Detect which cell encompasses the target text, then output its (X, Y) center coordinate. 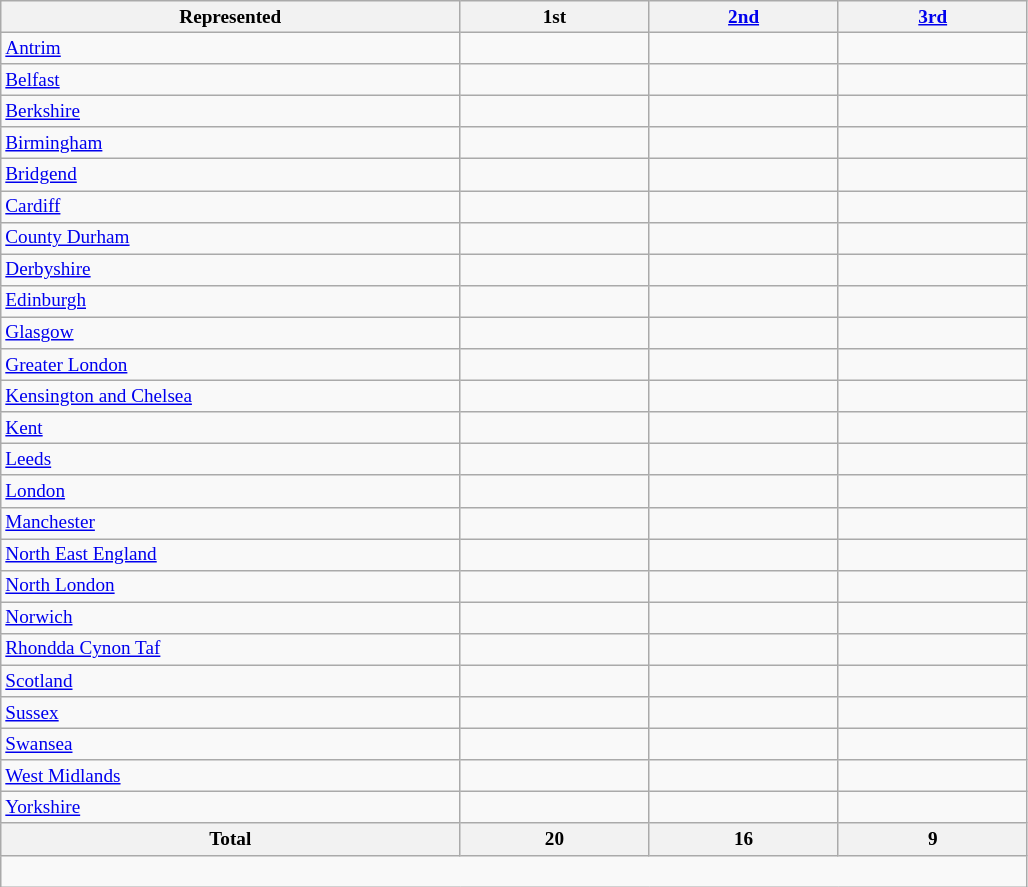
North East England (230, 554)
Antrim (230, 48)
9 (932, 839)
Birmingham (230, 143)
Sussex (230, 713)
Bridgend (230, 175)
Total (230, 839)
Leeds (230, 460)
3rd (932, 17)
Greater London (230, 365)
Norwich (230, 618)
Edinburgh (230, 301)
Belfast (230, 80)
County Durham (230, 238)
16 (744, 839)
North London (230, 586)
Kensington and Chelsea (230, 396)
Glasgow (230, 333)
2nd (744, 17)
Rhondda Cynon Taf (230, 649)
Cardiff (230, 206)
Derbyshire (230, 270)
Kent (230, 428)
Scotland (230, 681)
Berkshire (230, 111)
West Midlands (230, 776)
1st (554, 17)
London (230, 491)
Represented (230, 17)
20 (554, 839)
Swansea (230, 744)
Manchester (230, 523)
Yorkshire (230, 808)
